Return [X, Y] of the center of cell containing provided text 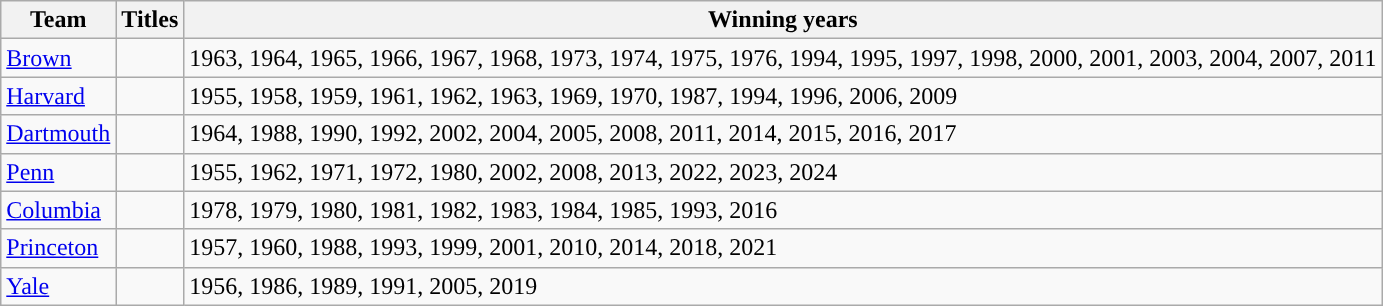
1956, 1986, 1989, 1991, 2005, 2019 [783, 286]
1978, 1979, 1980, 1981, 1982, 1983, 1984, 1985, 1993, 2016 [783, 210]
Winning years [783, 20]
Yale [58, 286]
Columbia [58, 210]
1955, 1962, 1971, 1972, 1980, 2002, 2008, 2013, 2022, 2023, 2024 [783, 172]
Dartmouth [58, 134]
1964, 1988, 1990, 1992, 2002, 2004, 2005, 2008, 2011, 2014, 2015, 2016, 2017 [783, 134]
Harvard [58, 96]
Titles [150, 20]
1955, 1958, 1959, 1961, 1962, 1963, 1969, 1970, 1987, 1994, 1996, 2006, 2009 [783, 96]
Team [58, 20]
Princeton [58, 248]
Brown [58, 58]
Penn [58, 172]
1957, 1960, 1988, 1993, 1999, 2001, 2010, 2014, 2018, 2021 [783, 248]
1963, 1964, 1965, 1966, 1967, 1968, 1973, 1974, 1975, 1976, 1994, 1995, 1997, 1998, 2000, 2001, 2003, 2004, 2007, 2011 [783, 58]
